Determine the (X, Y) coordinate at the center of the cell enclosing the given text.  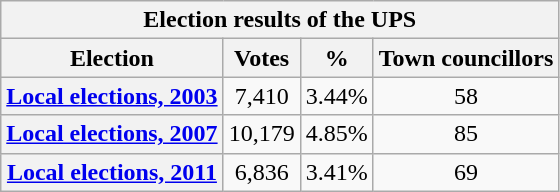
58 (466, 96)
Votes (262, 58)
6,836 (262, 172)
10,179 (262, 134)
4.85% (336, 134)
7,410 (262, 96)
Election (112, 58)
Local elections, 2003 (112, 96)
% (336, 58)
3.44% (336, 96)
Election results of the UPS (280, 20)
Local elections, 2007 (112, 134)
Town councillors (466, 58)
85 (466, 134)
Local elections, 2011 (112, 172)
3.41% (336, 172)
69 (466, 172)
